Find where the given text appears and provide that cell's center as [X, Y] coordinate. 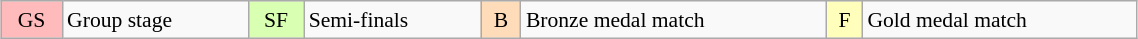
SF [276, 20]
B [501, 20]
Semi-finals [393, 20]
GS [32, 20]
Group stage [155, 20]
Gold medal match [1000, 20]
Bronze medal match [674, 20]
F [845, 20]
